Identify which cell holds the provided text, then report its (x, y) central coordinate. 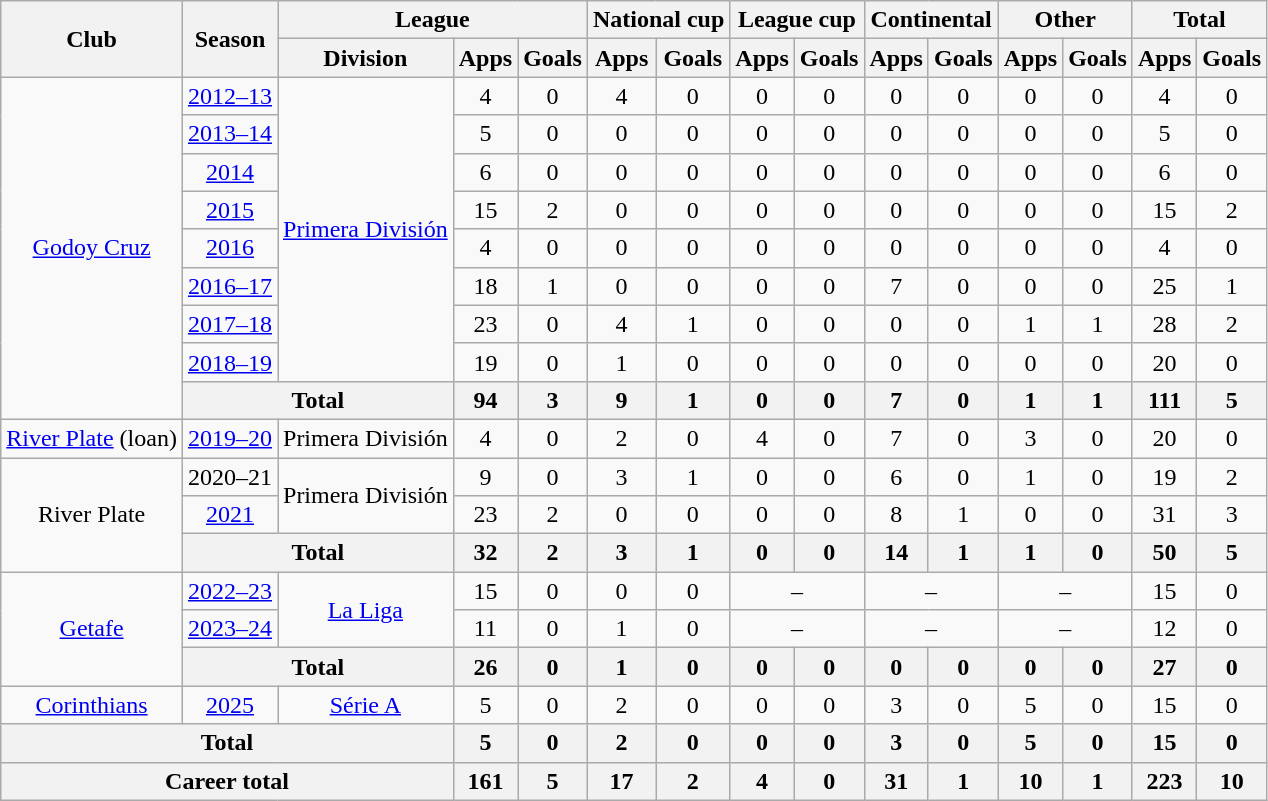
11 (485, 629)
94 (485, 400)
2017–18 (230, 324)
223 (1164, 781)
25 (1164, 286)
Season (230, 39)
2012–13 (230, 96)
17 (621, 781)
River Plate (92, 515)
14 (896, 553)
Career total (227, 781)
2015 (230, 210)
2025 (230, 705)
Club (92, 39)
League cup (797, 20)
2019–20 (230, 438)
2018–19 (230, 362)
2020–21 (230, 477)
12 (1164, 629)
26 (485, 667)
28 (1164, 324)
Division (366, 58)
Getafe (92, 629)
La Liga (366, 610)
2014 (230, 172)
League (433, 20)
27 (1164, 667)
Corinthians (92, 705)
18 (485, 286)
Other (1065, 20)
50 (1164, 553)
Godoy Cruz (92, 248)
2022–23 (230, 591)
2016–17 (230, 286)
Continental (931, 20)
8 (896, 515)
River Plate (loan) (92, 438)
161 (485, 781)
32 (485, 553)
2013–14 (230, 134)
2016 (230, 248)
111 (1164, 400)
2021 (230, 515)
2023–24 (230, 629)
National cup (658, 20)
Série A (366, 705)
